Capture the cell that displays the provided text and extract its [x, y] central coordinate. 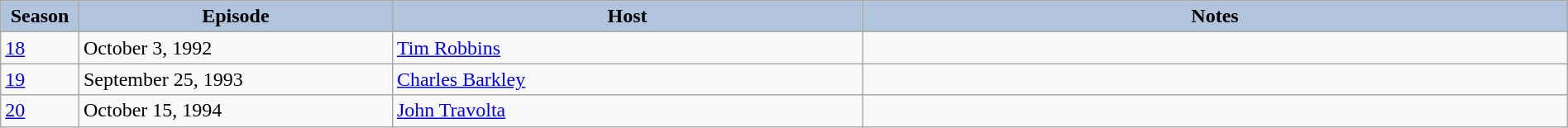
Tim Robbins [627, 48]
September 25, 1993 [235, 79]
Host [627, 17]
October 3, 1992 [235, 48]
18 [40, 48]
Episode [235, 17]
19 [40, 79]
20 [40, 111]
October 15, 1994 [235, 111]
Season [40, 17]
Charles Barkley [627, 79]
Notes [1216, 17]
John Travolta [627, 111]
